Scan for the cell matching the given text and deliver its [X, Y] coordinate at center. 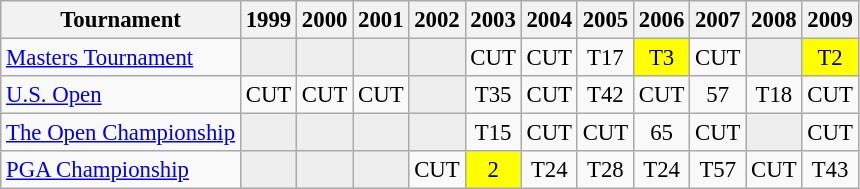
2001 [381, 20]
T17 [605, 58]
T2 [830, 58]
2 [493, 170]
T28 [605, 170]
T15 [493, 133]
T18 [774, 95]
T42 [605, 95]
65 [661, 133]
1999 [268, 20]
2008 [774, 20]
2007 [718, 20]
Tournament [121, 20]
2002 [437, 20]
T3 [661, 58]
2000 [325, 20]
The Open Championship [121, 133]
T57 [718, 170]
PGA Championship [121, 170]
2003 [493, 20]
U.S. Open [121, 95]
2005 [605, 20]
Masters Tournament [121, 58]
2006 [661, 20]
T43 [830, 170]
57 [718, 95]
T35 [493, 95]
2004 [549, 20]
2009 [830, 20]
